Detect which cell encompasses the target text, then output its (X, Y) center coordinate. 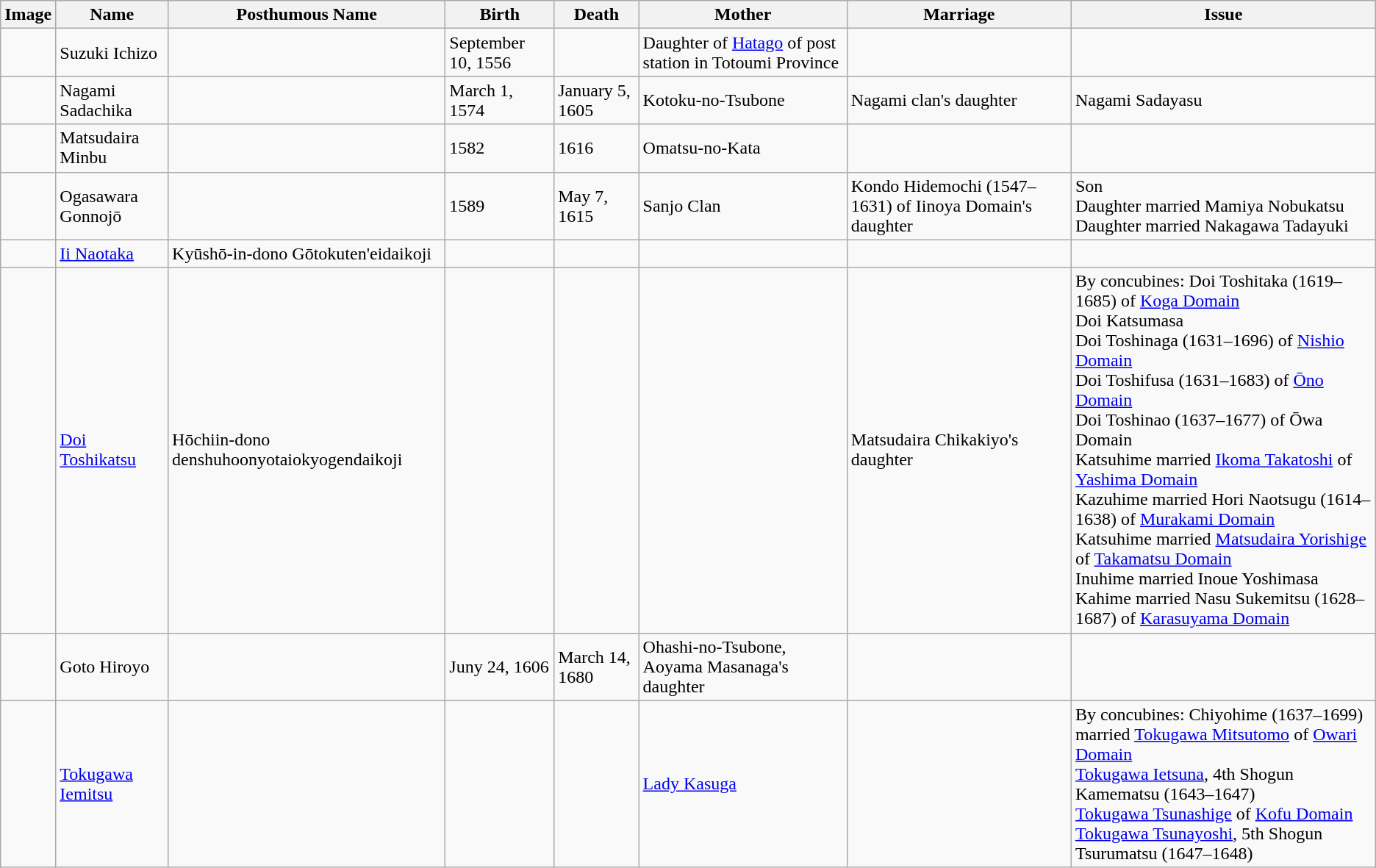
January 5, 1605 (597, 100)
Lady Kasuga (742, 783)
September 10, 1556 (500, 53)
Daughter of Hatago of post station in Totoumi Province (742, 53)
Kyūshō-in-dono Gōtokuten'eidaikoji (307, 254)
Kotoku-no-Tsubone (742, 100)
Posthumous Name (307, 15)
Suzuki Ichizo (112, 53)
Kondo Hidemochi (1547–1631) of Iinoya Domain's daughter (958, 206)
Ogasawara Gonnojō (112, 206)
Omatsu-no-Kata (742, 148)
March 1, 1574 (500, 100)
May 7, 1615 (597, 206)
Hōchiin-dono denshuhoonyotaiokyogendaikoji (307, 450)
Nagami Sadachika (112, 100)
Matsudaira Chikakiyo's daughter (958, 450)
Image (28, 15)
Ii Naotaka (112, 254)
Ohashi-no-Tsubone, Aoyama Masanaga's daughter (742, 667)
Goto Hiroyo (112, 667)
Death (597, 15)
Birth (500, 15)
March 14, 1680 (597, 667)
1616 (597, 148)
Mother (742, 15)
Marriage (958, 15)
Doi Toshikatsu (112, 450)
Issue (1223, 15)
SonDaughter married Mamiya NobukatsuDaughter married Nakagawa Tadayuki (1223, 206)
Nagami Sadayasu (1223, 100)
Juny 24, 1606 (500, 667)
Matsudaira Minbu (112, 148)
Nagami clan's daughter (958, 100)
Sanjo Clan (742, 206)
1589 (500, 206)
Name (112, 15)
Tokugawa Iemitsu (112, 783)
1582 (500, 148)
